Detect which cell encompasses the target text, then output its (X, Y) center coordinate. 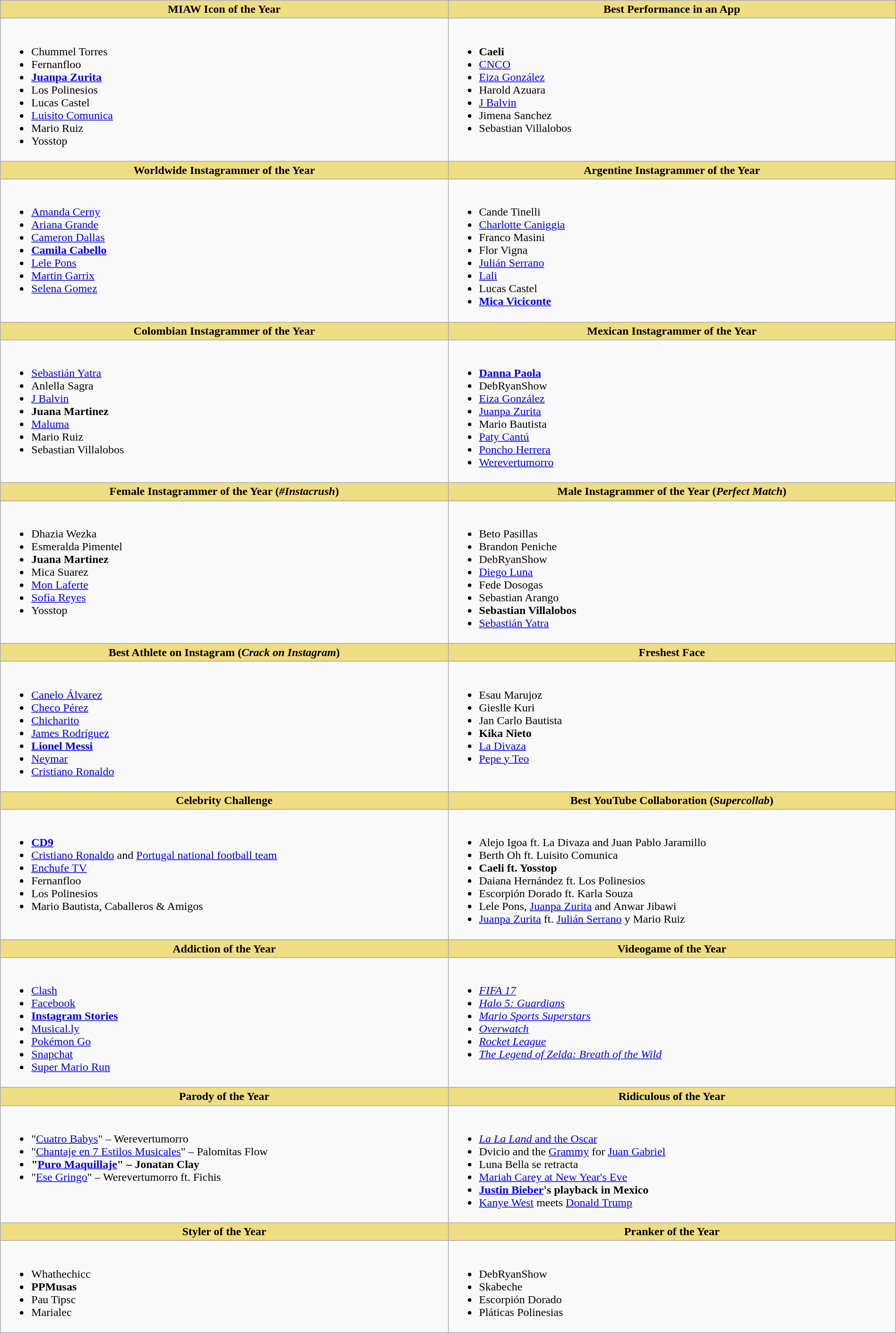
Ridiculous of the Year (672, 1097)
Addiction of the Year (224, 949)
Chummel TorresFernanflooJuanpa ZuritaLos PolinesiosLucas CastelLuisito ComunicaMario RuizYosstop (224, 90)
Danna PaolaDebRyanShowEiza GonzálezJuanpa ZuritaMario BautistaPaty CantúPoncho HerreraWerevertumorro (672, 411)
Best Athlete on Instagram (Crack on Instagram) (224, 652)
Cande TinelliCharlotte CaniggiaFranco MasiniFlor VignaJulián SerranoLaliLucas CastelMica Viciconte (672, 251)
Freshest Face (672, 652)
Canelo ÁlvarezCheco PérezChicharitoJames RodríguezLionel MessiNeymarCristiano Ronaldo (224, 726)
Videogame of the Year (672, 949)
Celebrity Challenge (224, 800)
DebRyanShowSkabecheEscorpión DoradoPláticas Polinesias (672, 1287)
Best Performance in an App (672, 9)
Best YouTube Collaboration (Supercollab) (672, 800)
Esau MarujozGieslle KuriJan Carlo BautistaKika NietoLa DivazaPepe y Teo (672, 726)
Styler of the Year (224, 1232)
Pranker of the Year (672, 1232)
ClashFacebookInstagram StoriesMusical.lyPokémon GoSnapchatSuper Mario Run (224, 1023)
Worldwide Instagrammer of the Year (224, 170)
CD9Cristiano Ronaldo and Portugal national football teamEnchufe TVFernanflooLos PolinesiosMario Bautista, Caballeros & Amigos (224, 874)
Sebastián YatraAnlella SagraJ BalvinJuana MartinezMalumaMario RuizSebastian Villalobos (224, 411)
WhathechiccPPMusasPau TipscMarialec (224, 1287)
Amanda CernyAriana GrandeCameron DallasCamila CabelloLele PonsMartin GarrixSelena Gomez (224, 251)
Argentine Instagrammer of the Year (672, 170)
Dhazia WezkaEsmeralda PimentelJuana MartinezMica SuarezMon LaferteSofía ReyesYosstop (224, 572)
FIFA 17Halo 5: GuardiansMario Sports SuperstarsOverwatchRocket LeagueThe Legend of Zelda: Breath of the Wild (672, 1023)
Female Instagrammer of the Year (#Instacrush) (224, 492)
Male Instagrammer of the Year (Perfect Match) (672, 492)
CaeliCNCOEiza GonzálezHarold AzuaraJ BalvinJimena SanchezSebastian Villalobos (672, 90)
MIAW Icon of the Year (224, 9)
Colombian Instagrammer of the Year (224, 331)
Mexican Instagrammer of the Year (672, 331)
Beto PasillasBrandon PenicheDebRyanShowDiego LunaFede DosogasSebastian ArangoSebastian VillalobosSebastián Yatra (672, 572)
Parody of the Year (224, 1097)
